For the text-containing cell, return its midpoint in (x, y) coordinate format. 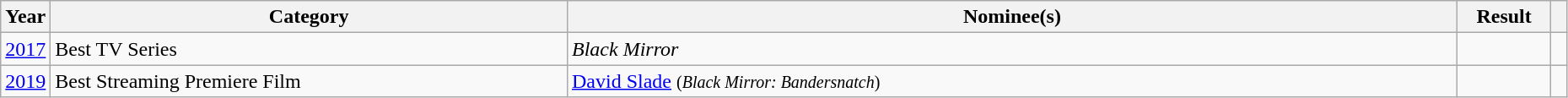
Black Mirror (1012, 49)
Best TV Series (309, 49)
2017 (25, 49)
Category (309, 17)
Best Streaming Premiere Film (309, 81)
Result (1503, 17)
2019 (25, 81)
Year (25, 17)
Nominee(s) (1012, 17)
David Slade (Black Mirror: Bandersnatch) (1012, 81)
